Output the [X, Y] coordinate of the center of the cell containing the given text.  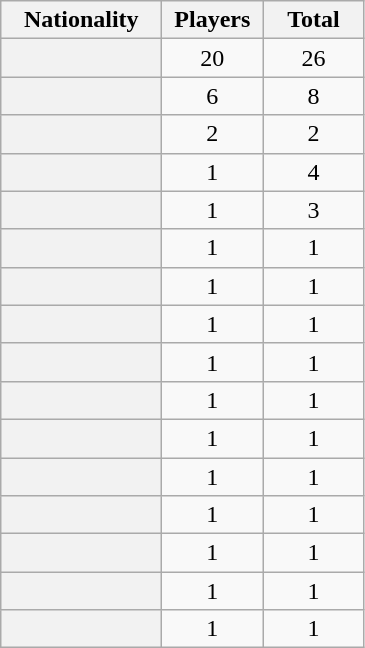
Total [314, 20]
Nationality [82, 20]
4 [314, 172]
20 [212, 58]
3 [314, 210]
Players [212, 20]
26 [314, 58]
8 [314, 96]
6 [212, 96]
